Determine the [x, y] coordinate at the center of the cell enclosing the given text.  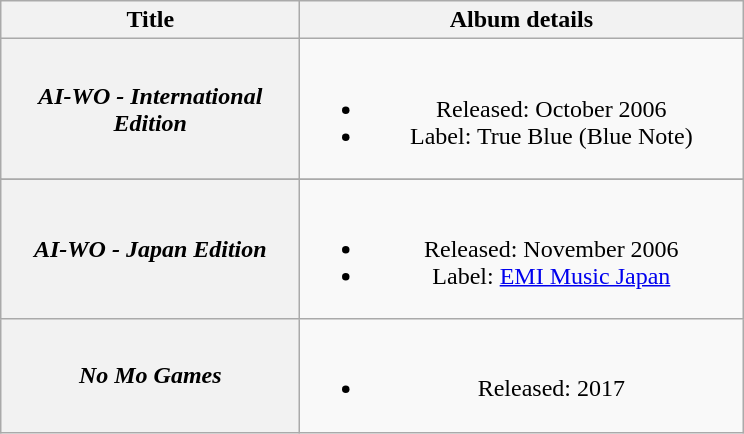
Released: November 2006Label: EMI Music Japan [522, 249]
Released: October 2006Label: True Blue (Blue Note) [522, 109]
AI-WO - Japan Edition [150, 249]
No Mo Games [150, 376]
AI-WO - International Edition [150, 109]
Title [150, 20]
Album details [522, 20]
Released: 2017 [522, 376]
